Return (X, Y) of the center of cell containing provided text 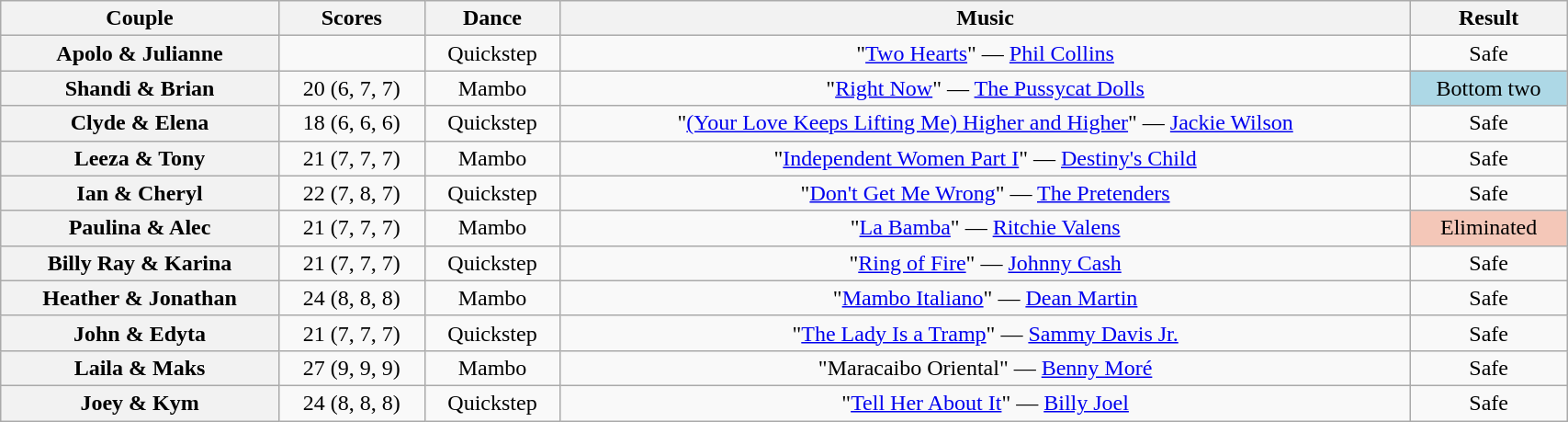
20 (6, 7, 7) (351, 88)
Leeza & Tony (140, 158)
Result (1489, 18)
Eliminated (1489, 228)
27 (9, 9, 9) (351, 368)
"Tell Her About It" — Billy Joel (986, 403)
"The Lady Is a Tramp" — Sammy Davis Jr. (986, 333)
"La Bamba" — Ritchie Valens (986, 228)
"Right Now" — The Pussycat Dolls (986, 88)
Dance (492, 18)
"Independent Women Part I" — Destiny's Child (986, 158)
Music (986, 18)
Bottom two (1489, 88)
Apolo & Julianne (140, 53)
"Two Hearts" — Phil Collins (986, 53)
18 (6, 6, 6) (351, 123)
Shandi & Brian (140, 88)
Paulina & Alec (140, 228)
Scores (351, 18)
Heather & Jonathan (140, 298)
"Maracaibo Oriental" — Benny Moré (986, 368)
Ian & Cheryl (140, 193)
Clyde & Elena (140, 123)
"Don't Get Me Wrong" — The Pretenders (986, 193)
Joey & Kym (140, 403)
Laila & Maks (140, 368)
"(Your Love Keeps Lifting Me) Higher and Higher" — Jackie Wilson (986, 123)
Billy Ray & Karina (140, 263)
22 (7, 8, 7) (351, 193)
"Ring of Fire" — Johnny Cash (986, 263)
"Mambo Italiano" — Dean Martin (986, 298)
John & Edyta (140, 333)
Couple (140, 18)
